Return the (x, y) coordinate for the center point of the cell that contains the specified text.  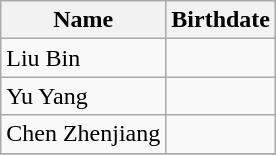
Yu Yang (84, 96)
Chen Zhenjiang (84, 134)
Liu Bin (84, 58)
Name (84, 20)
Birthdate (221, 20)
